Capture the cell that displays the provided text and extract its [x, y] central coordinate. 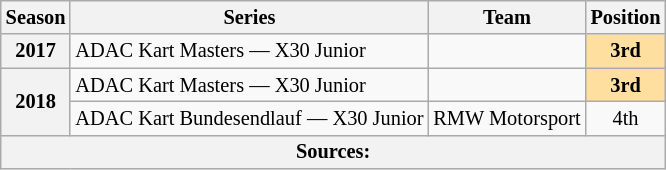
Sources: [334, 152]
RMW Motorsport [506, 118]
Season [36, 17]
Position [626, 17]
Team [506, 17]
2017 [36, 51]
4th [626, 118]
2018 [36, 102]
Series [249, 17]
ADAC Kart Bundesendlauf — X30 Junior [249, 118]
